Return the (x, y) coordinate for the center point of the cell that contains the specified text.  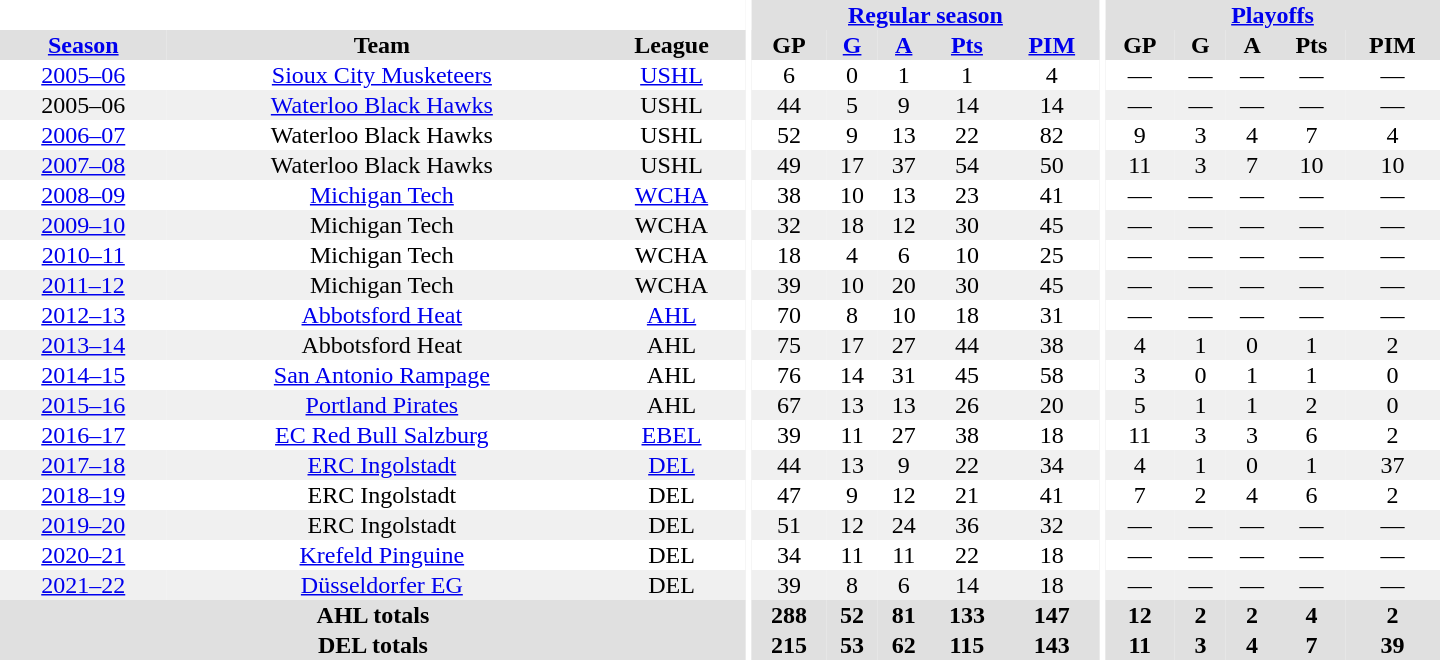
147 (1052, 615)
Portland Pirates (382, 405)
EC Red Bull Salzburg (382, 435)
81 (904, 615)
47 (790, 495)
Regular season (926, 15)
70 (790, 315)
76 (790, 375)
21 (968, 495)
2008–09 (84, 195)
2015–16 (84, 405)
EBEL (672, 435)
62 (904, 645)
2016–17 (84, 435)
2010–11 (84, 255)
2017–18 (84, 465)
133 (968, 615)
Sioux City Musketeers (382, 75)
215 (790, 645)
49 (790, 165)
53 (852, 645)
75 (790, 345)
2011–12 (84, 285)
2012–13 (84, 315)
82 (1052, 135)
24 (904, 525)
Düsseldorfer EG (382, 585)
54 (968, 165)
50 (1052, 165)
143 (1052, 645)
AHL totals (373, 615)
25 (1052, 255)
DEL totals (373, 645)
67 (790, 405)
26 (968, 405)
2014–15 (84, 375)
2007–08 (84, 165)
2013–14 (84, 345)
2020–21 (84, 555)
2021–22 (84, 585)
288 (790, 615)
2019–20 (84, 525)
Team (382, 45)
51 (790, 525)
2006–07 (84, 135)
Season (84, 45)
58 (1052, 375)
San Antonio Rampage (382, 375)
League (672, 45)
2018–19 (84, 495)
Krefeld Pinguine (382, 555)
2009–10 (84, 225)
36 (968, 525)
115 (968, 645)
23 (968, 195)
Playoffs (1272, 15)
